Return the [x, y] coordinate for the center point of the cell that contains the specified text.  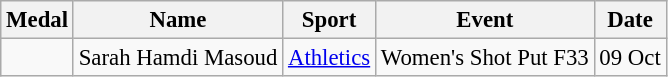
Women's Shot Put F33 [484, 58]
Date [630, 20]
09 Oct [630, 58]
Event [484, 20]
Sport [330, 20]
Athletics [330, 58]
Name [178, 20]
Medal [38, 20]
Sarah Hamdi Masoud [178, 58]
